Provide the (X, Y) coordinate of the cell's center where the given text is located.  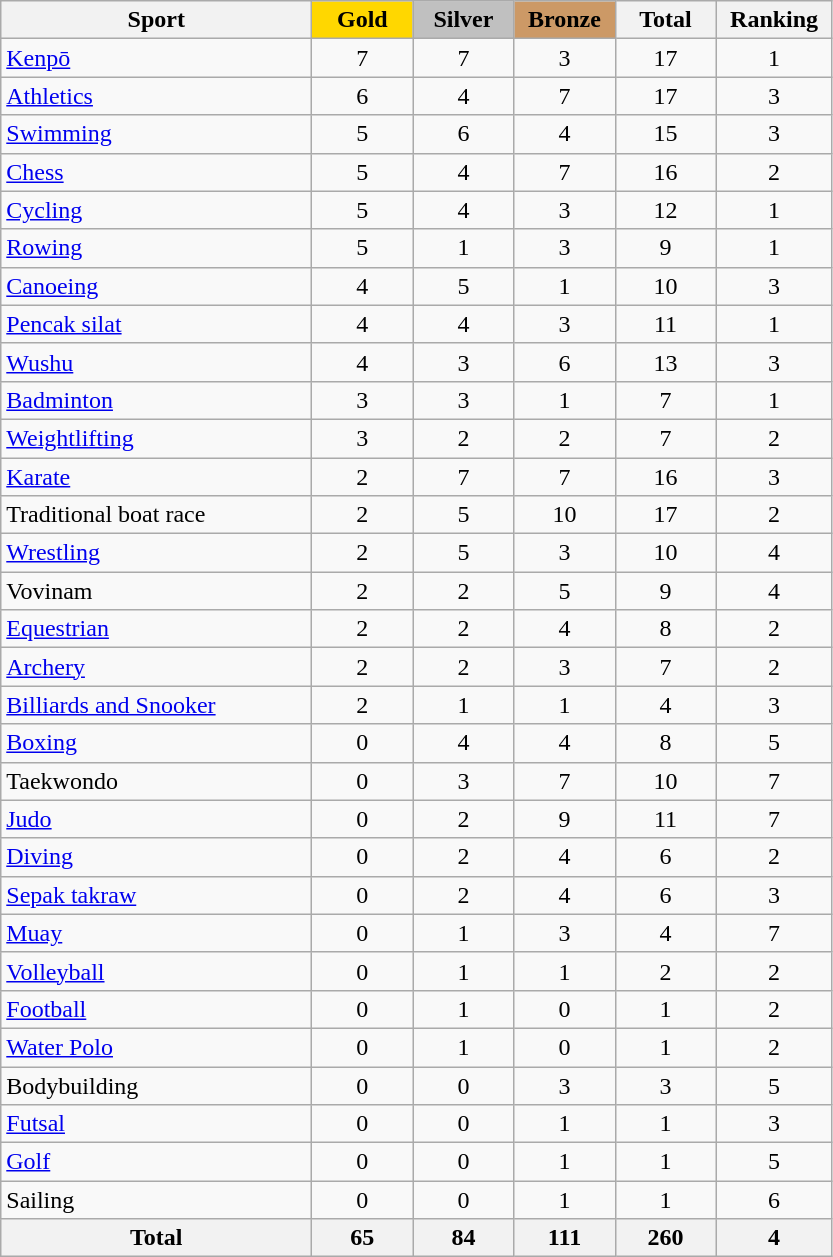
Sport (156, 20)
Boxing (156, 743)
Kenpō (156, 58)
Weightlifting (156, 438)
Cycling (156, 210)
Sailing (156, 1200)
Water Polo (156, 1047)
Bronze (564, 20)
Volleyball (156, 971)
Archery (156, 667)
Football (156, 1009)
Chess (156, 172)
Rowing (156, 248)
Traditional boat race (156, 515)
13 (666, 362)
Billiards and Snooker (156, 705)
65 (362, 1238)
Vovinam (156, 591)
Karate (156, 477)
Bodybuilding (156, 1085)
84 (464, 1238)
111 (564, 1238)
Badminton (156, 400)
Golf (156, 1162)
Muay (156, 933)
15 (666, 134)
Canoeing (156, 286)
Diving (156, 857)
Pencak silat (156, 324)
Wrestling (156, 553)
Ranking (774, 20)
260 (666, 1238)
Gold (362, 20)
12 (666, 210)
Equestrian (156, 629)
Taekwondo (156, 781)
Judo (156, 819)
Futsal (156, 1124)
Silver (464, 20)
Athletics (156, 96)
Swimming (156, 134)
Sepak takraw (156, 895)
Wushu (156, 362)
